Provide the (X, Y) coordinate of the cell's center where the given text is located.  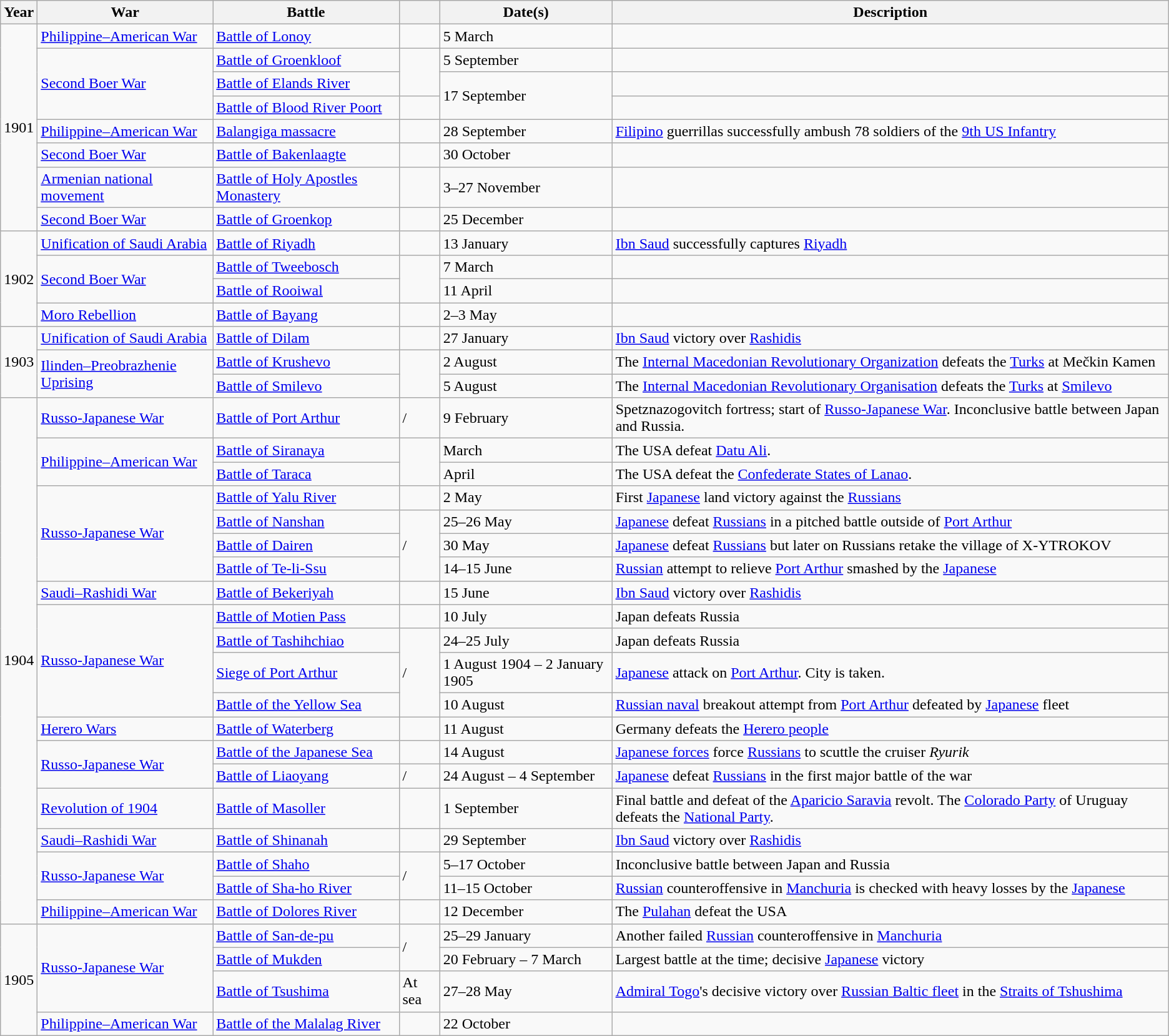
Battle of Groenkop (306, 219)
Japanese defeat Russians but later on Russians retake the village of X-YTROKOV (890, 545)
Battle of Motien Pass (306, 616)
Battle of Port Arthur (306, 418)
1905 (19, 979)
28 September (526, 131)
12 December (526, 912)
14 August (526, 752)
Japanese attack on Port Arthur. City is taken. (890, 672)
War (125, 12)
3–27 November (526, 187)
25–29 January (526, 935)
Filipino guerrillas successfully ambush 78 soldiers of the 9th US Infantry (890, 131)
27 January (526, 338)
Armenian national movement (125, 187)
April (526, 474)
30 May (526, 545)
Battle of Tsushima (306, 992)
Russian naval breakout attempt from Port Arthur defeated by Japanese fleet (890, 704)
11 August (526, 729)
5 March (526, 36)
Year (19, 12)
14–15 June (526, 569)
Battle of Dolores River (306, 912)
Battle of Bayang (306, 314)
Battle of Bakenlaagte (306, 155)
29 September (526, 841)
11 April (526, 290)
10 July (526, 616)
25–26 May (526, 521)
Final battle and defeat of the Aparicio Saravia revolt. The Colorado Party of Uruguay defeats the National Party. (890, 808)
Largest battle at the time; decisive Japanese victory (890, 959)
Admiral Togo's decisive victory over Russian Baltic fleet in the Straits of Tshushima (890, 992)
Battle of Blood River Poort (306, 107)
Spetznazogovitch fortress; start of Russo-Japanese War. Inconclusive battle between Japan and Russia. (890, 418)
Battle of Masoller (306, 808)
1904 (19, 661)
22 October (526, 1024)
Germany defeats the Herero people (890, 729)
Battle of Taraca (306, 474)
First Japanese land victory against the Russians (890, 498)
Battle of Siranaya (306, 450)
Battle of Mukden (306, 959)
Battle of Lonoy (306, 36)
15 June (526, 593)
1 August 1904 – 2 January 1905 (526, 672)
Battle of Rooiwal (306, 290)
Moro Rebellion (125, 314)
10 August (526, 704)
27–28 May (526, 992)
Ilinden–Preobrazhenie Uprising (125, 374)
The Internal Macedonian Revolutionary Organisation defeats the Turks at Smilevo (890, 386)
Siege of Port Arthur (306, 672)
17 September (526, 96)
Japanese forces force Russians to scuttle the cruiser Ryurik (890, 752)
25 December (526, 219)
9 February (526, 418)
24 August – 4 September (526, 776)
Battle of Groenkloof (306, 60)
Battle of Sha-ho River (306, 888)
Inconclusive battle between Japan and Russia (890, 864)
The USA defeat Datu Ali. (890, 450)
Battle of Nanshan (306, 521)
Battle of Te-li-Ssu (306, 569)
5–17 October (526, 864)
Balangiga massacre (306, 131)
13 January (526, 243)
Battle of Dairen (306, 545)
Battle of Yalu River (306, 498)
The Pulahan defeat the USA (890, 912)
Battle of Bekeriyah (306, 593)
Battle of Liaoyang (306, 776)
Date(s) (526, 12)
24–25 July (526, 640)
Battle of Shinanah (306, 841)
1 September (526, 808)
Battle of the Yellow Sea (306, 704)
Battle of the Japanese Sea (306, 752)
Battle of Tashihchiao (306, 640)
Russian counteroffensive in Manchuria is checked with heavy losses by the Japanese (890, 888)
Another failed Russian counteroffensive in Manchuria (890, 935)
1902 (19, 279)
Japanese defeat Russians in the first major battle of the war (890, 776)
5 August (526, 386)
Russian attempt to relieve Port Arthur smashed by the Japanese (890, 569)
Ibn Saud successfully captures Riyadh (890, 243)
2 May (526, 498)
March (526, 450)
Battle of Waterberg (306, 729)
Battle of Riyadh (306, 243)
1903 (19, 362)
Battle of Shaho (306, 864)
The USA defeat the Confederate States of Lanao. (890, 474)
7 March (526, 267)
Battle of San-de-pu (306, 935)
Herero Wars (125, 729)
20 February – 7 March (526, 959)
At sea (420, 992)
Battle of Tweebosch (306, 267)
Battle of Elands River (306, 84)
5 September (526, 60)
Battle of Krushevo (306, 362)
Japanese defeat Russians in a pitched battle outside of Port Arthur (890, 521)
The Internal Macedonian Revolutionary Organization defeats the Turks at Mečkin Kamen (890, 362)
Revolution of 1904 (125, 808)
2–3 May (526, 314)
1901 (19, 128)
Battle of Smilevo (306, 386)
Battle of Holy Apostles Monastery (306, 187)
11–15 October (526, 888)
Battle of the Malalag River (306, 1024)
Battle (306, 12)
Description (890, 12)
30 October (526, 155)
Battle of Dilam (306, 338)
2 August (526, 362)
